Return (x, y) of the center of cell containing provided text 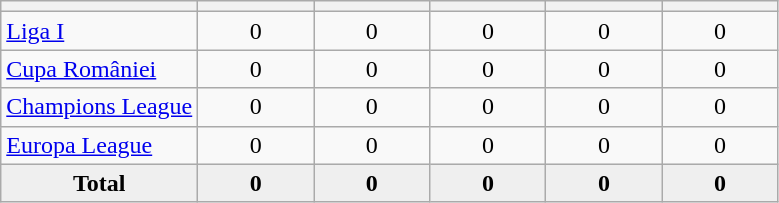
Liga I (100, 31)
Cupa României (100, 69)
Total (100, 183)
Champions League (100, 107)
Europa League (100, 145)
